Identify which cell holds the provided text, then report its [X, Y] central coordinate. 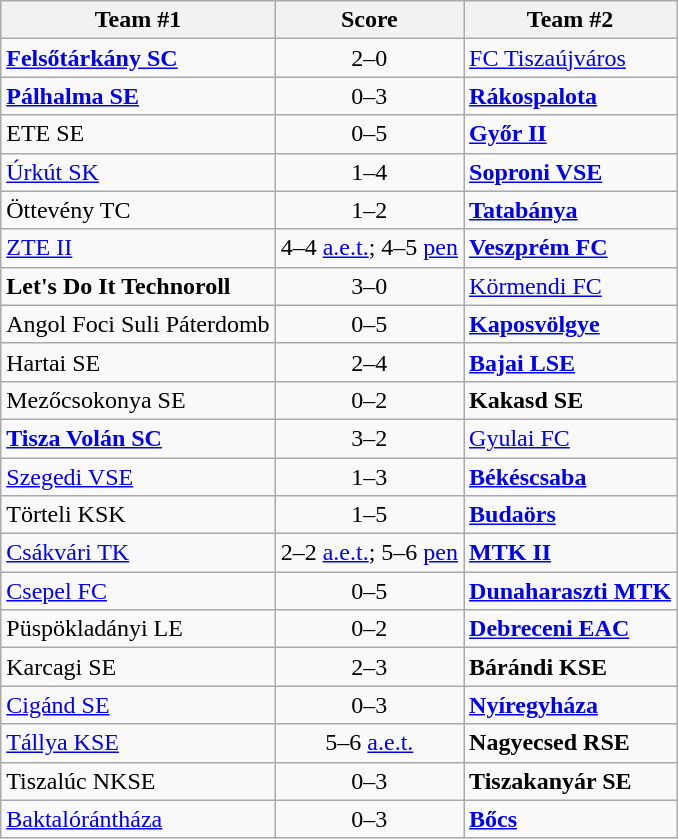
Tállya KSE [138, 743]
Dunaharaszti MTK [570, 591]
1–3 [369, 477]
Úrkút SK [138, 172]
Püspökladányi LE [138, 629]
Mezőcsokonya SE [138, 400]
Szegedi VSE [138, 477]
Felsőtárkány SC [138, 58]
Bárándi KSE [570, 667]
Bajai LSE [570, 362]
Budaörs [570, 515]
Tiszakanyár SE [570, 781]
3–2 [369, 438]
Törteli KSK [138, 515]
Gyulai FC [570, 438]
Team #2 [570, 20]
Cigánd SE [138, 705]
Tiszalúc NKSE [138, 781]
Csepel FC [138, 591]
Békéscsaba [570, 477]
1–4 [369, 172]
Rákospalota [570, 96]
Kakasd SE [570, 400]
Karcagi SE [138, 667]
Let's Do It Technoroll [138, 286]
2–2 a.e.t.; 5–6 pen [369, 553]
ETE SE [138, 134]
Veszprém FC [570, 248]
Tisza Volán SC [138, 438]
Baktalórántháza [138, 819]
2–0 [369, 58]
Pálhalma SE [138, 96]
2–4 [369, 362]
Nyíregyháza [570, 705]
Győr II [570, 134]
Debreceni EAC [570, 629]
Tatabánya [570, 210]
2–3 [369, 667]
Nagyecsed RSE [570, 743]
ZTE II [138, 248]
Score [369, 20]
Bőcs [570, 819]
Öttevény TC [138, 210]
Körmendi FC [570, 286]
Csákvári TK [138, 553]
3–0 [369, 286]
Kaposvölgye [570, 324]
1–2 [369, 210]
Team #1 [138, 20]
Angol Foci Suli Páterdomb [138, 324]
1–5 [369, 515]
Soproni VSE [570, 172]
4–4 a.e.t.; 4–5 pen [369, 248]
Hartai SE [138, 362]
5–6 a.e.t. [369, 743]
MTK II [570, 553]
FC Tiszaújváros [570, 58]
